Detect which cell encompasses the target text, then output its (X, Y) center coordinate. 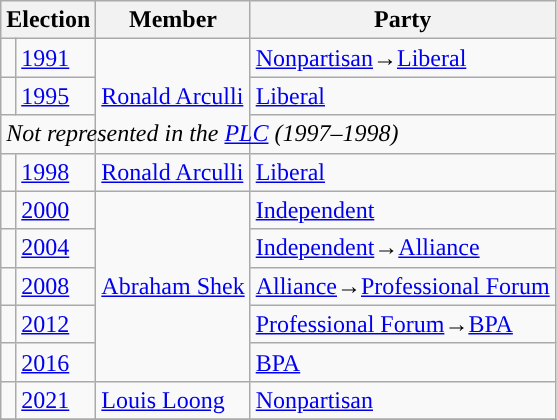
2000 (56, 210)
1995 (56, 96)
Party (402, 20)
Nonpartisan (402, 400)
2016 (56, 362)
2008 (56, 286)
Alliance→Professional Forum (402, 286)
Louis Loong (173, 400)
1998 (56, 172)
BPA (402, 362)
Election (48, 20)
Professional Forum→BPA (402, 324)
1991 (56, 58)
Member (173, 20)
2021 (56, 400)
Not represented in the PLC (1997–1998) (278, 134)
2004 (56, 248)
Nonpartisan→Liberal (402, 58)
Independent (402, 210)
Abraham Shek (173, 286)
Independent→Alliance (402, 248)
2012 (56, 324)
